Find where the given text appears and provide that cell's center as (X, Y) coordinate. 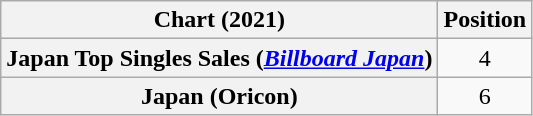
Japan (Oricon) (220, 96)
4 (485, 58)
Chart (2021) (220, 20)
6 (485, 96)
Position (485, 20)
Japan Top Singles Sales (Billboard Japan) (220, 58)
